From the cell containing the given text, extract its center point as (X, Y) coordinate. 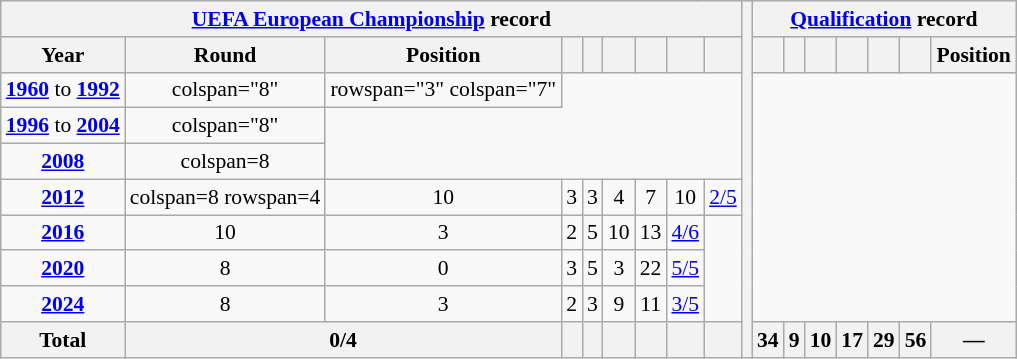
1960 to 1992 (63, 90)
4/6 (685, 233)
4 (619, 197)
29 (884, 340)
— (973, 340)
2020 (63, 269)
Total (63, 340)
Qualification record (884, 19)
rowspan="3" colspan="7" (443, 90)
2024 (63, 304)
3/5 (685, 304)
11 (651, 304)
0/4 (343, 340)
2012 (63, 197)
2016 (63, 233)
13 (651, 233)
0 (443, 269)
UEFA European Championship record (372, 19)
1996 to 2004 (63, 126)
22 (651, 269)
colspan=8 rowspan=4 (226, 197)
5/5 (685, 269)
2008 (63, 162)
2/5 (723, 197)
34 (768, 340)
56 (916, 340)
colspan=8 (226, 162)
17 (852, 340)
Year (63, 55)
7 (651, 197)
Round (226, 55)
